Output the (X, Y) coordinate of the center of the cell containing the given text.  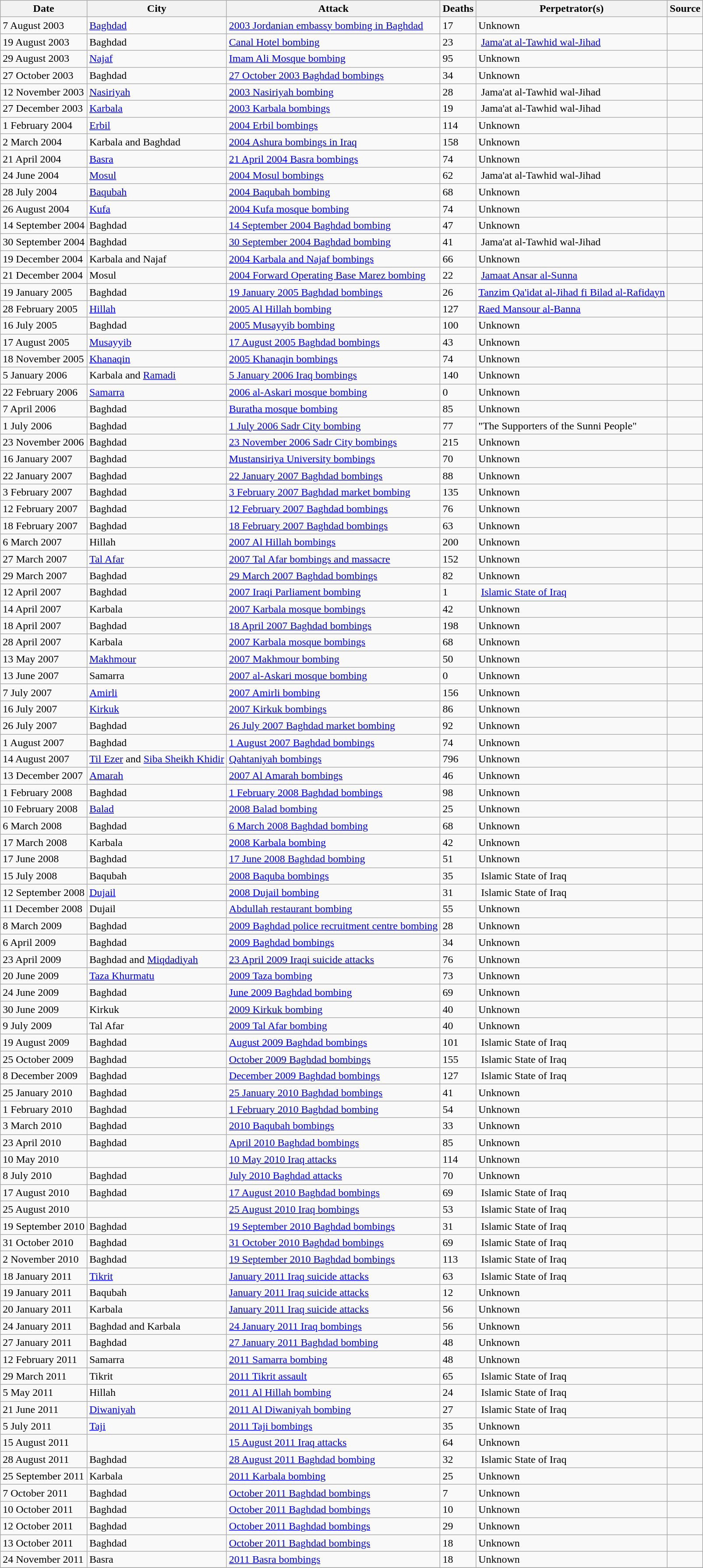
19 (458, 109)
25 September 2011 (44, 1476)
28 August 2011 (44, 1459)
2007 Al Amarah bombings (333, 776)
18 November 2005 (44, 359)
2008 Karbala bombing (333, 842)
17 (458, 25)
2008 Dujail bombing (333, 892)
32 (458, 1459)
23 April 2009 Iraqi suicide attacks (333, 959)
2003 Jordanian embassy bombing in Baghdad (333, 25)
2007 Kirkuk bombings (333, 709)
25 August 2010 Iraq bombings (333, 1209)
2010 Baqubah bombings (333, 1126)
27 December 2003 (44, 109)
2008 Baquba bombings (333, 876)
30 September 2004 Baghdad bombing (333, 242)
2011 Samarra bombing (333, 1359)
2011 Basra bombings (333, 1560)
19 December 2004 (44, 259)
1 July 2006 Sadr City bombing (333, 425)
215 (458, 442)
5 January 2006 Iraq bombings (333, 375)
2009 Baghdad police recruitment centre bombing (333, 926)
2005 Khanaqin bombings (333, 359)
27 October 2003 Baghdad bombings (333, 75)
17 August 2005 Baghdad bombings (333, 342)
25 August 2010 (44, 1209)
23 April 2010 (44, 1143)
1 February 2008 Baghdad bombings (333, 793)
25 January 2010 (44, 1093)
July 2010 Baghdad attacks (333, 1176)
156 (458, 692)
24 January 2011 (44, 1326)
101 (458, 1043)
Attack (333, 9)
17 August 2010 Baghdad bombings (333, 1193)
10 February 2008 (44, 809)
86 (458, 709)
98 (458, 793)
2006 al-Askari mosque bombing (333, 392)
13 December 2007 (44, 776)
2011 Al Hillah bombing (333, 1393)
10 May 2010 (44, 1159)
10 (458, 1509)
Deaths (458, 9)
23 November 2006 Sadr City bombings (333, 442)
Baghdad and Miqdadiyah (157, 959)
47 (458, 226)
28 July 2004 (44, 192)
2007 Iraqi Parliament bombing (333, 592)
Canal Hotel bombing (333, 42)
Makhmour (157, 659)
24 (458, 1393)
Kufa (157, 209)
19 January 2011 (44, 1293)
100 (458, 326)
1 July 2006 (44, 425)
19 January 2005 (44, 292)
198 (458, 626)
53 (458, 1209)
Karbala and Baghdad (157, 142)
28 April 2007 (44, 642)
25 October 2009 (44, 1059)
65 (458, 1376)
Diwaniyah (157, 1409)
24 November 2011 (44, 1560)
City (157, 9)
19 August 2003 (44, 42)
27 March 2007 (44, 559)
7 April 2006 (44, 409)
August 2009 Baghdad bombings (333, 1043)
12 February 2007 (44, 509)
Imam Ali Mosque bombing (333, 59)
1 February 2010 Baghdad bombing (333, 1109)
113 (458, 1259)
15 August 2011 (44, 1443)
796 (458, 759)
33 (458, 1126)
"The Supporters of the Sunni People" (572, 425)
Abdullah restaurant bombing (333, 909)
April 2010 Baghdad bombings (333, 1143)
19 September 2010 (44, 1226)
12 February 2011 (44, 1359)
Til Ezer and Siba Sheikh Khidir (157, 759)
140 (458, 375)
12 (458, 1293)
23 November 2006 (44, 442)
29 August 2003 (44, 59)
2004 Kufa mosque bombing (333, 209)
2004 Karbala and Najaf bombings (333, 259)
2004 Forward Operating Base Marez bombing (333, 276)
Khanaqin (157, 359)
12 November 2003 (44, 92)
28 August 2011 Baghdad bombing (333, 1459)
16 July 2007 (44, 709)
30 September 2004 (44, 242)
55 (458, 909)
7 October 2011 (44, 1493)
17 June 2008 (44, 859)
October 2009 Baghdad bombings (333, 1059)
2007 al-Askari mosque bombing (333, 676)
29 (458, 1526)
Amirli (157, 692)
1 February 2010 (44, 1109)
27 October 2003 (44, 75)
2007 Al Hillah bombings (333, 542)
3 March 2010 (44, 1126)
30 June 2009 (44, 1009)
152 (458, 559)
135 (458, 492)
17 August 2010 (44, 1193)
22 January 2007 Baghdad bombings (333, 475)
19 January 2005 Baghdad bombings (333, 292)
8 December 2009 (44, 1076)
31 October 2010 Baghdad bombings (333, 1242)
62 (458, 175)
13 June 2007 (44, 676)
29 March 2007 Baghdad bombings (333, 576)
23 (458, 42)
26 July 2007 (44, 726)
155 (458, 1059)
22 January 2007 (44, 475)
2004 Mosul bombings (333, 175)
24 June 2004 (44, 175)
Balad (157, 809)
2007 Amirli bombing (333, 692)
1 February 2004 (44, 125)
73 (458, 976)
June 2009 Baghdad bombing (333, 992)
3 February 2007 (44, 492)
26 August 2004 (44, 209)
82 (458, 576)
14 September 2004 (44, 226)
14 August 2007 (44, 759)
29 March 2011 (44, 1376)
Amarah (157, 776)
92 (458, 726)
20 January 2011 (44, 1310)
64 (458, 1443)
15 July 2008 (44, 876)
2008 Balad bombing (333, 809)
77 (458, 425)
Nasiriyah (157, 92)
21 April 2004 Basra bombings (333, 159)
2005 Al Hillah bombing (333, 309)
Source (685, 9)
12 October 2011 (44, 1526)
18 February 2007 Baghdad bombings (333, 526)
2007 Makhmour bombing (333, 659)
13 October 2011 (44, 1543)
Raed Mansour al-Banna (572, 309)
18 January 2011 (44, 1276)
5 May 2011 (44, 1393)
10 October 2011 (44, 1509)
Qahtaniyah bombings (333, 759)
2009 Tal Afar bombing (333, 1026)
2009 Kirkuk bombing (333, 1009)
24 June 2009 (44, 992)
5 January 2006 (44, 375)
15 August 2011 Iraq attacks (333, 1443)
25 January 2010 Baghdad bombings (333, 1093)
31 October 2010 (44, 1242)
6 March 2008 Baghdad bombing (333, 826)
26 July 2007 Baghdad market bombing (333, 726)
19 August 2009 (44, 1043)
6 March 2008 (44, 826)
22 (458, 276)
27 (458, 1409)
2011 Karbala bombing (333, 1476)
18 April 2007 Baghdad bombings (333, 626)
27 January 2011 (44, 1343)
9 July 2009 (44, 1026)
2003 Karbala bombings (333, 109)
2011 Al Diwaniyah bombing (333, 1409)
16 July 2005 (44, 326)
8 July 2010 (44, 1176)
Tanzim Qa'idat al-Jihad fi Bilad al-Rafidayn (572, 292)
Jamaat Ansar al-Sunna (572, 276)
2004 Erbil bombings (333, 125)
16 January 2007 (44, 459)
158 (458, 142)
6 April 2009 (44, 942)
Erbil (157, 125)
46 (458, 776)
2007 Tal Afar bombings and massacre (333, 559)
12 April 2007 (44, 592)
43 (458, 342)
23 April 2009 (44, 959)
28 February 2005 (44, 309)
21 December 2004 (44, 276)
3 February 2007 Baghdad market bombing (333, 492)
17 March 2008 (44, 842)
2011 Taji bombings (333, 1426)
6 March 2007 (44, 542)
200 (458, 542)
7 July 2007 (44, 692)
2 November 2010 (44, 1259)
12 September 2008 (44, 892)
14 April 2007 (44, 609)
Karbala and Ramadi (157, 375)
22 February 2006 (44, 392)
1 February 2008 (44, 793)
21 June 2011 (44, 1409)
24 January 2011 Iraq bombings (333, 1326)
2003 Nasiriyah bombing (333, 92)
Taji (157, 1426)
17 June 2008 Baghdad bombing (333, 859)
December 2009 Baghdad bombings (333, 1076)
Buratha mosque bombing (333, 409)
50 (458, 659)
17 August 2005 (44, 342)
10 May 2010 Iraq attacks (333, 1159)
5 July 2011 (44, 1426)
Perpetrator(s) (572, 9)
18 April 2007 (44, 626)
18 February 2007 (44, 526)
2011 Tikrit assault (333, 1376)
2004 Baqubah bombing (333, 192)
20 June 2009 (44, 976)
2004 Ashura bombings in Iraq (333, 142)
1 August 2007 Baghdad bombings (333, 743)
66 (458, 259)
54 (458, 1109)
Baghdad and Karbala (157, 1326)
8 March 2009 (44, 926)
2 March 2004 (44, 142)
95 (458, 59)
Karbala and Najaf (157, 259)
29 March 2007 (44, 576)
Mustansiriya University bombings (333, 459)
88 (458, 475)
2009 Taza bombing (333, 976)
7 August 2003 (44, 25)
Taza Khurmatu (157, 976)
2005 Musayyib bombing (333, 326)
51 (458, 859)
21 April 2004 (44, 159)
13 May 2007 (44, 659)
Date (44, 9)
1 (458, 592)
7 (458, 1493)
11 December 2008 (44, 909)
2009 Baghdad bombings (333, 942)
27 January 2011 Baghdad bombing (333, 1343)
26 (458, 292)
Najaf (157, 59)
1 August 2007 (44, 743)
Musayyib (157, 342)
14 September 2004 Baghdad bombing (333, 226)
12 February 2007 Baghdad bombings (333, 509)
